Return the (X, Y) coordinate for the center point of the cell that contains the specified text.  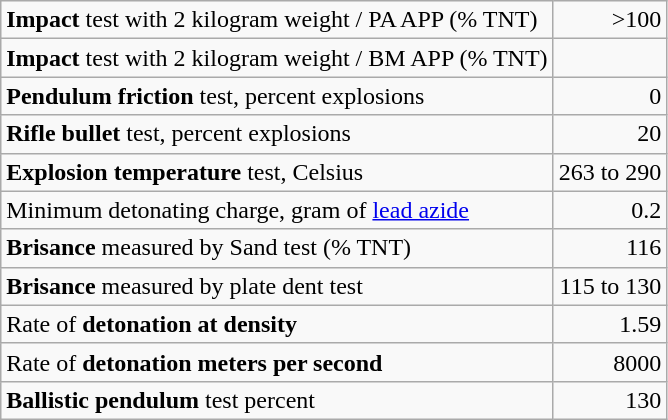
0.2 (610, 210)
116 (610, 248)
>100 (610, 20)
Explosion temperature test, Celsius (277, 172)
1.59 (610, 324)
130 (610, 400)
Brisance measured by Sand test (% TNT) (277, 248)
0 (610, 96)
Minimum detonating charge, gram of lead azide (277, 210)
8000 (610, 362)
263 to 290 (610, 172)
Rate of detonation at density (277, 324)
Impact test with 2 kilogram weight / PA APP (% TNT) (277, 20)
Rate of detonation meters per second (277, 362)
Ballistic pendulum test percent (277, 400)
20 (610, 134)
115 to 130 (610, 286)
Rifle bullet test, percent explosions (277, 134)
Impact test with 2 kilogram weight / BM APP (% TNT) (277, 58)
Brisance measured by plate dent test (277, 286)
Pendulum friction test, percent explosions (277, 96)
